For the text-containing cell, return its midpoint in (X, Y) coordinate format. 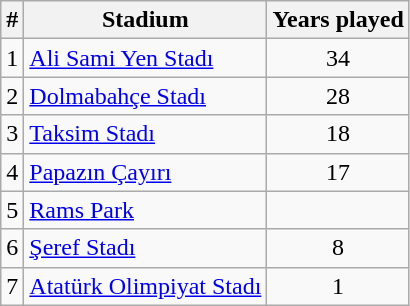
18 (338, 134)
34 (338, 58)
6 (12, 248)
7 (12, 286)
Rams Park (146, 210)
Papazın Çayırı (146, 172)
Şeref Stadı (146, 248)
Dolmabahçe Stadı (146, 96)
8 (338, 248)
# (12, 20)
Atatürk Olimpiyat Stadı (146, 286)
4 (12, 172)
5 (12, 210)
Stadium (146, 20)
17 (338, 172)
3 (12, 134)
2 (12, 96)
Years played (338, 20)
28 (338, 96)
Ali Sami Yen Stadı (146, 58)
Taksim Stadı (146, 134)
